Find where the given text appears and provide that cell's center as (X, Y) coordinate. 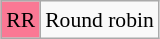
Round robin (100, 20)
RR (20, 20)
